Extract the [X, Y] coordinate from the center of the cell holding the provided text.  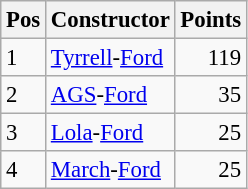
4 [24, 170]
Pos [24, 20]
Lola-Ford [111, 133]
March-Ford [111, 170]
3 [24, 133]
Constructor [111, 20]
2 [24, 95]
119 [210, 58]
AGS-Ford [111, 95]
Tyrrell-Ford [111, 58]
Points [210, 20]
1 [24, 58]
35 [210, 95]
